Pinpoint the cell where the given text exists, returning its (x, y) midpoint coordinate. 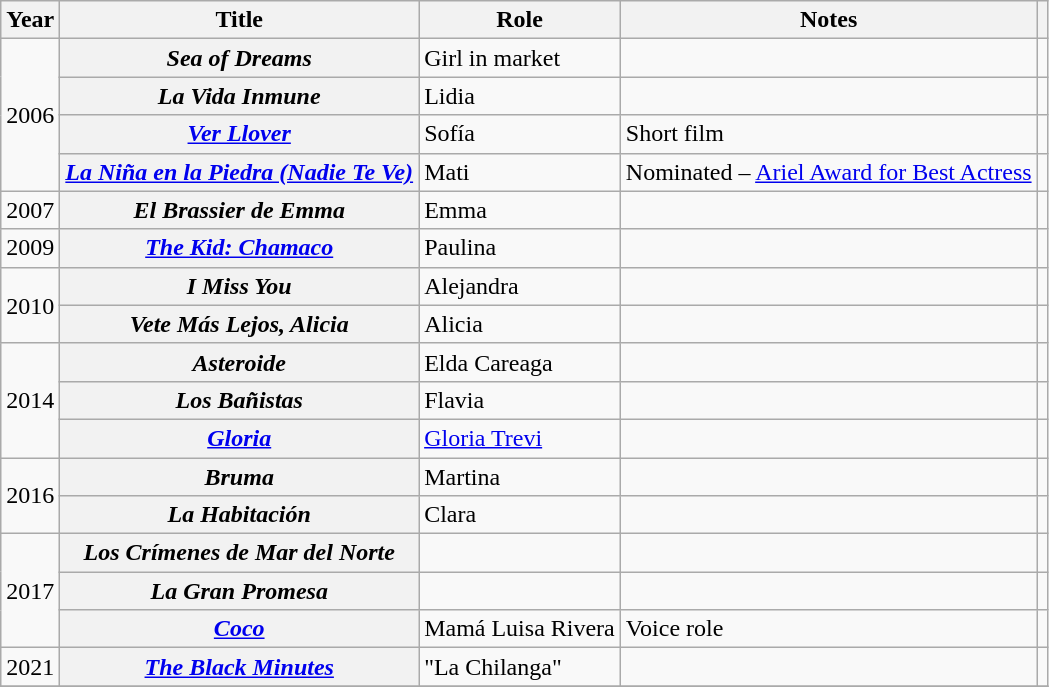
Bruma (240, 477)
Flavia (520, 400)
Mati (520, 172)
Gloria (240, 438)
Martina (520, 477)
Mamá Luisa Rivera (520, 629)
Role (520, 20)
La Gran Promesa (240, 591)
Gloria Trevi (520, 438)
La Niña en la Piedra (Nadie Te Ve) (240, 172)
2009 (30, 248)
Coco (240, 629)
Los Crímenes de Mar del Norte (240, 553)
2006 (30, 115)
El Brassier de Emma (240, 210)
Nominated – Ariel Award for Best Actress (828, 172)
"La Chilanga" (520, 667)
2010 (30, 305)
I Miss You (240, 286)
Paulina (520, 248)
La Habitación (240, 515)
Title (240, 20)
2017 (30, 591)
Asteroide (240, 362)
La Vida Inmune (240, 96)
2016 (30, 496)
Notes (828, 20)
Los Bañistas (240, 400)
2021 (30, 667)
Short film (828, 134)
The Black Minutes (240, 667)
2007 (30, 210)
The Kid: Chamaco (240, 248)
Emma (520, 210)
Lidia (520, 96)
Sea of Dreams (240, 58)
Clara (520, 515)
Alicia (520, 324)
Alejandra (520, 286)
Voice role (828, 629)
Sofía (520, 134)
Elda Careaga (520, 362)
Girl in market (520, 58)
Year (30, 20)
Vete Más Lejos, Alicia (240, 324)
Ver Llover (240, 134)
2014 (30, 400)
